Scan for the cell matching the given text and deliver its [X, Y] coordinate at center. 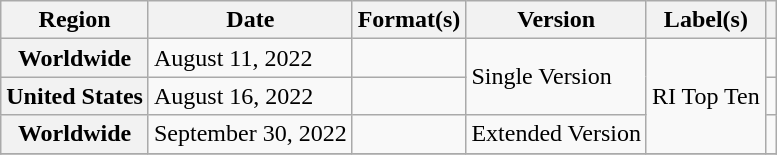
Date [250, 20]
August 16, 2022 [250, 96]
August 11, 2022 [250, 58]
RI Top Ten [706, 96]
United States [75, 96]
Single Version [556, 77]
Format(s) [409, 20]
Extended Version [556, 134]
Label(s) [706, 20]
Region [75, 20]
September 30, 2022 [250, 134]
Version [556, 20]
